Find where the given text appears and provide that cell's center as [x, y] coordinate. 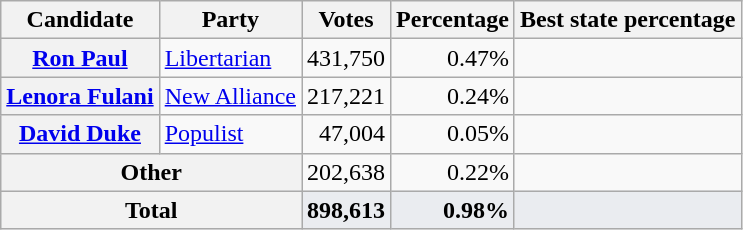
New Alliance [230, 96]
Populist [230, 134]
Best state percentage [628, 20]
898,613 [346, 210]
Percentage [453, 20]
Candidate [80, 20]
David Duke [80, 134]
217,221 [346, 96]
0.24% [453, 96]
202,638 [346, 172]
Party [230, 20]
0.22% [453, 172]
Votes [346, 20]
Total [152, 210]
Ron Paul [80, 58]
431,750 [346, 58]
Lenora Fulani [80, 96]
0.47% [453, 58]
Libertarian [230, 58]
47,004 [346, 134]
0.98% [453, 210]
0.05% [453, 134]
Other [152, 172]
